Find where the given text appears and provide that cell's center as [x, y] coordinate. 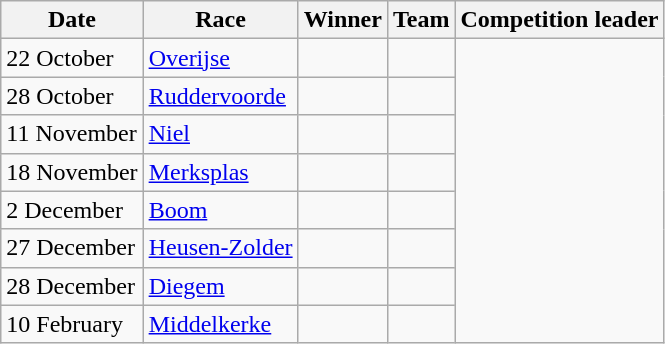
28 December [72, 286]
Competition leader [560, 20]
Middelkerke [220, 324]
22 October [72, 58]
18 November [72, 172]
Team [421, 20]
Merksplas [220, 172]
28 October [72, 96]
11 November [72, 134]
27 December [72, 248]
Diegem [220, 286]
Heusen-Zolder [220, 248]
Boom [220, 210]
Niel [220, 134]
10 February [72, 324]
Winner [342, 20]
Race [220, 20]
Overijse [220, 58]
Ruddervoorde [220, 96]
2 December [72, 210]
Date [72, 20]
